From the cell containing the given text, extract its center point as [x, y] coordinate. 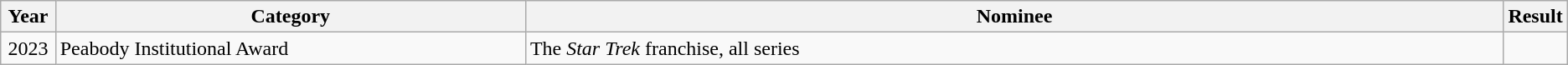
2023 [28, 48]
Category [290, 17]
Result [1535, 17]
Nominee [1014, 17]
Year [28, 17]
Peabody Institutional Award [290, 48]
The Star Trek franchise, all series [1014, 48]
